For the text-containing cell, return its midpoint in [X, Y] coordinate format. 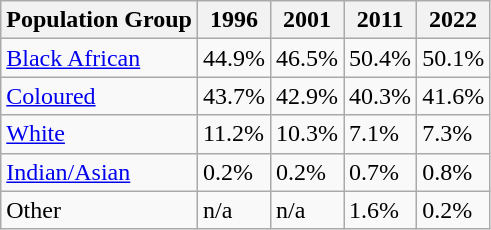
2011 [380, 20]
41.6% [454, 96]
42.9% [306, 96]
0.7% [380, 172]
7.3% [454, 134]
Indian/Asian [100, 172]
1996 [234, 20]
44.9% [234, 58]
43.7% [234, 96]
2022 [454, 20]
2001 [306, 20]
10.3% [306, 134]
50.1% [454, 58]
Population Group [100, 20]
11.2% [234, 134]
Coloured [100, 96]
White [100, 134]
0.8% [454, 172]
Black African [100, 58]
46.5% [306, 58]
7.1% [380, 134]
50.4% [380, 58]
Other [100, 210]
40.3% [380, 96]
1.6% [380, 210]
